Detect which cell encompasses the target text, then output its [x, y] center coordinate. 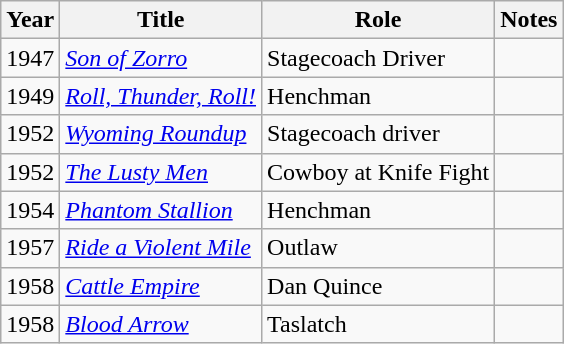
Ride a Violent Mile [161, 248]
Title [161, 20]
1957 [30, 248]
Taslatch [378, 324]
Stagecoach driver [378, 134]
Wyoming Roundup [161, 134]
Cowboy at Knife Fight [378, 172]
Blood Arrow [161, 324]
Year [30, 20]
Notes [529, 20]
Role [378, 20]
Outlaw [378, 248]
1947 [30, 58]
1949 [30, 96]
Phantom Stallion [161, 210]
The Lusty Men [161, 172]
Roll, Thunder, Roll! [161, 96]
Cattle Empire [161, 286]
Son of Zorro [161, 58]
Stagecoach Driver [378, 58]
1954 [30, 210]
Dan Quince [378, 286]
